Provide the (x, y) coordinate of the cell's center where the given text is located.  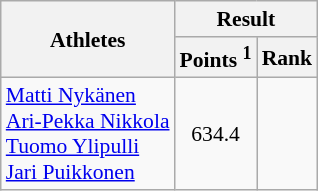
Points 1 (216, 58)
Matti NykänenAri-Pekka NikkolaTuomo YlipulliJari Puikkonen (88, 134)
Rank (288, 58)
634.4 (216, 134)
Athletes (88, 40)
Result (246, 19)
